Output the (X, Y) coordinate of the center of the cell containing the given text.  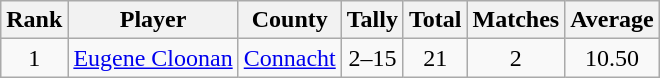
Average (612, 20)
10.50 (612, 58)
1 (34, 58)
Player (153, 20)
Total (435, 20)
Matches (516, 20)
Eugene Cloonan (153, 58)
County (290, 20)
Tally (372, 20)
2–15 (372, 58)
Rank (34, 20)
21 (435, 58)
2 (516, 58)
Connacht (290, 58)
